Find where the given text appears and provide that cell's center as [X, Y] coordinate. 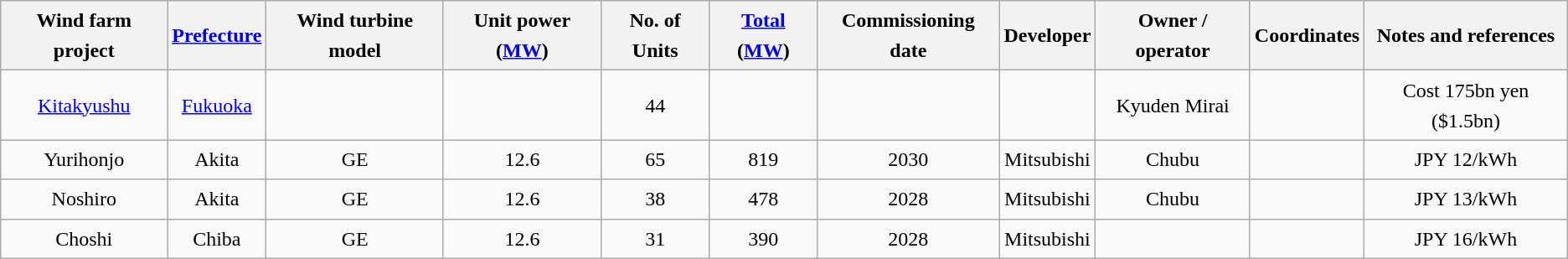
Chiba [217, 238]
Notes and references [1466, 35]
Cost 175bn yen ($1.5bn) [1466, 106]
819 [764, 159]
65 [655, 159]
478 [764, 199]
No. of Units [655, 35]
Fukuoka [217, 106]
Coordinates [1307, 35]
Noshiro [84, 199]
44 [655, 106]
JPY 13/kWh [1466, 199]
Kyuden Mirai [1173, 106]
Yurihonjo [84, 159]
390 [764, 238]
Unit power (MW) [522, 35]
Total (MW) [764, 35]
38 [655, 199]
Choshi [84, 238]
Kitakyushu [84, 106]
31 [655, 238]
2030 [908, 159]
Owner / operator [1173, 35]
Developer [1047, 35]
Wind farm project [84, 35]
Wind turbine model [355, 35]
JPY 12/kWh [1466, 159]
Prefecture [217, 35]
JPY 16/kWh [1466, 238]
Commissioning date [908, 35]
